Extract the [x, y] coordinate from the center of the cell holding the provided text.  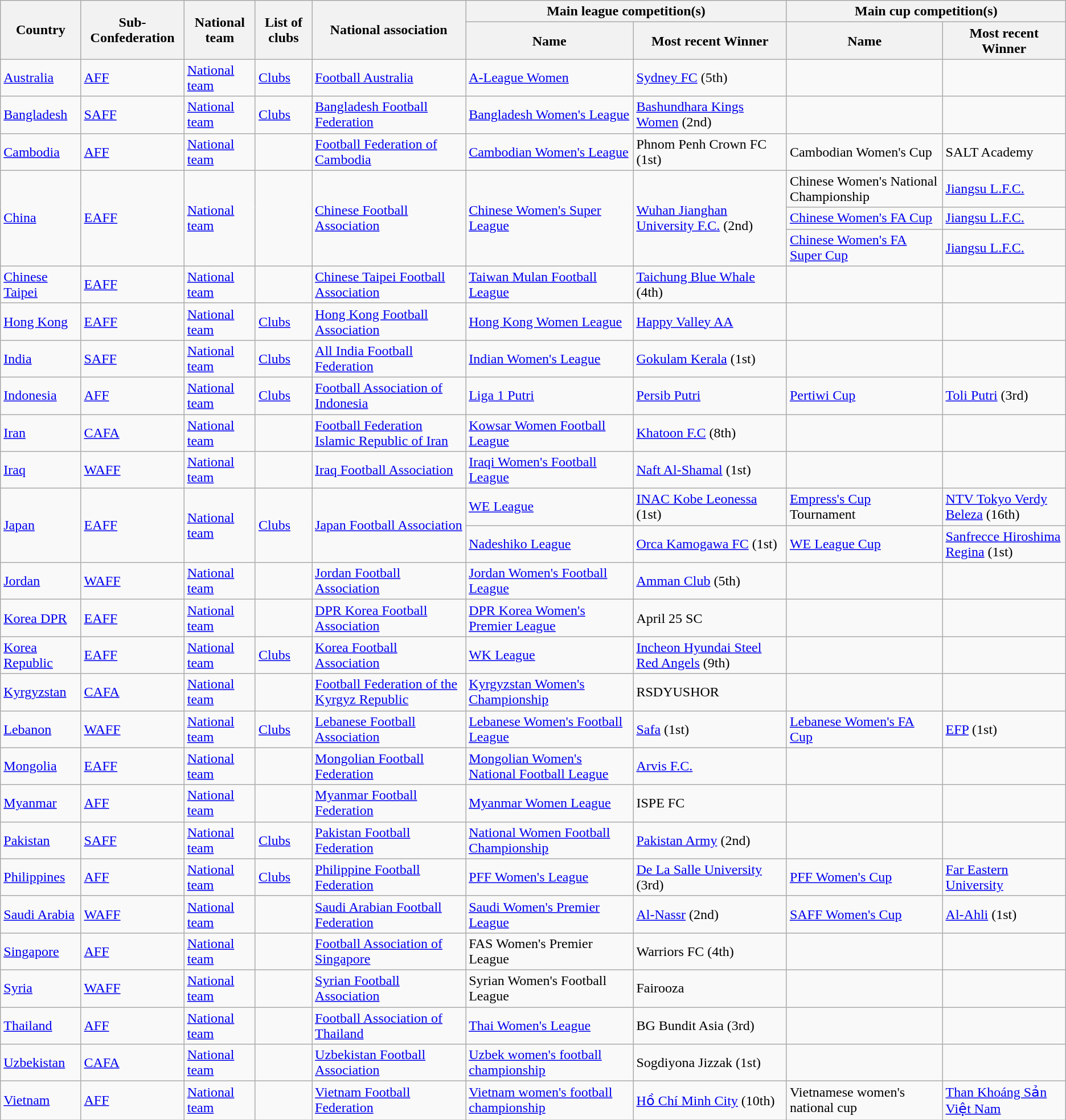
Chinese Women's National Championship [864, 189]
Vietnam [41, 1101]
Pakistan Army (2nd) [710, 840]
Chinese Women's FA Super Cup [864, 247]
Pakistan Football Federation [389, 840]
All India Football Federation [389, 359]
Liga 1 Putri [550, 395]
Hong Kong Women League [550, 321]
Kyrgyzstan Women's Championship [550, 692]
RSDYUSHOR [710, 692]
Pakistan [41, 840]
INAC Kobe Leonessa (1st) [710, 507]
Syria [41, 988]
List of clubs [284, 30]
Far Eastern University [1004, 877]
Amman Club (5th) [710, 581]
Syrian Football Association [389, 988]
Football Federation of Cambodia [389, 151]
Nadeshiko League [550, 544]
Mongolia [41, 766]
Korea DPR [41, 618]
Incheon Hyundai Steel Red Angels (9th) [710, 655]
Safa (1st) [710, 729]
Saudi Arabian Football Federation [389, 914]
Football Federation Islamic Republic of Iran [389, 433]
Lebanese Women's Football League [550, 729]
Korea Republic [41, 655]
Chinese Taipei [41, 285]
Country [41, 30]
Bangladesh Football Federation [389, 115]
DPR Korea Football Association [389, 618]
Indonesia [41, 395]
Chinese Taipei Football Association [389, 285]
India [41, 359]
Chinese Football Association [389, 218]
PFF Women's Cup [864, 877]
Arvis F.C. [710, 766]
Naft Al-Shamal (1st) [710, 470]
Sanfrecce Hiroshima Regina (1st) [1004, 544]
SAFF Women's Cup [864, 914]
Bashundhara Kings Women (2nd) [710, 115]
Persib Putri [710, 395]
Football Federation of the Kyrgyz Republic [389, 692]
Lebanese Women's FA Cup [864, 729]
Main league competition(s) [626, 11]
Cambodia [41, 151]
Toli Putri (3rd) [1004, 395]
Indian Women's League [550, 359]
Kyrgyzstan [41, 692]
Jordan [41, 581]
Saudi Women's Premier League [550, 914]
Philippine Football Federation [389, 877]
Cambodian Women's Cup [864, 151]
Uzbekistan Football Association [389, 1062]
Thai Women's League [550, 1025]
DPR Korea Women's Premier League [550, 618]
Mongolian Women's National Football League [550, 766]
Bangladesh [41, 115]
Japan Football Association [389, 526]
Warriors FC (4th) [710, 951]
Iraqi Women's Football League [550, 470]
Bangladesh Women's League [550, 115]
Vietnam women's football championship [550, 1101]
Singapore [41, 951]
Thailand [41, 1025]
Football Association of Singapore [389, 951]
FAS Women's Premier League [550, 951]
Vietnam Football Federation [389, 1101]
Khatoon F.C (8th) [710, 433]
National Women Football Championship [550, 840]
Iraq [41, 470]
NTV Tokyo Verdy Beleza (16th) [1004, 507]
Empress's Cup Tournament [864, 507]
April 25 SC [710, 618]
Hong Kong Football Association [389, 321]
Syrian Women's Football League [550, 988]
Jordan Women's Football League [550, 581]
Vietnamese women's national cup [864, 1101]
Pertiwi Cup [864, 395]
Myanmar Women League [550, 803]
WE League [550, 507]
WE League Cup [864, 544]
ISPE FC [710, 803]
De La Salle University (3rd) [710, 877]
Gokulam Kerala (1st) [710, 359]
BG Bundit Asia (3rd) [710, 1025]
WK League [550, 655]
Australia [41, 77]
Happy Valley AA [710, 321]
National association [389, 30]
Lebanese Football Association [389, 729]
Chinese Women's Super League [550, 218]
Al-Ahli (1st) [1004, 914]
Kowsar Women Football League [550, 433]
PFF Women's League [550, 877]
Iran [41, 433]
Sydney FC (5th) [710, 77]
Phnom Penh Crown FC (1st) [710, 151]
Japan [41, 526]
Myanmar [41, 803]
Football Association of Thailand [389, 1025]
Korea Football Association [389, 655]
Lebanon [41, 729]
Sub-Confederation [132, 30]
Than Khoáng Sản Việt Nam [1004, 1101]
Iraq Football Association [389, 470]
Uzbekistan [41, 1062]
EFP (1st) [1004, 729]
A-League Women [550, 77]
Taiwan Mulan Football League [550, 285]
Taichung Blue Whale (4th) [710, 285]
China [41, 218]
Sogdiyona Jizzak (1st) [710, 1062]
Orca Kamogawa FC (1st) [710, 544]
Al-Nassr (2nd) [710, 914]
Philippines [41, 877]
Jordan Football Association [389, 581]
Wuhan Jianghan University F.C. (2nd) [710, 218]
Myanmar Football Federation [389, 803]
Football Australia [389, 77]
SALT Academy [1004, 151]
Football Association of Indonesia [389, 395]
Fairooza [710, 988]
Mongolian Football Federation [389, 766]
Uzbek women's football championship [550, 1062]
Saudi Arabia [41, 914]
Hong Kong [41, 321]
Cambodian Women's League [550, 151]
Main cup competition(s) [926, 11]
Chinese Women's FA Cup [864, 218]
Hồ Chí Minh City (10th) [710, 1101]
